Search for the cell housing the specified text and yield its [x, y] center coordinate. 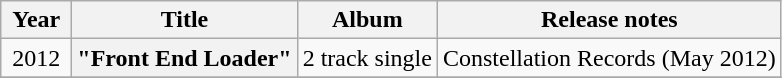
Constellation Records (May 2012) [609, 58]
Year [36, 20]
Title [184, 20]
Album [367, 20]
Release notes [609, 20]
2 track single [367, 58]
2012 [36, 58]
"Front End Loader" [184, 58]
